Detect which cell encompasses the target text, then output its (X, Y) center coordinate. 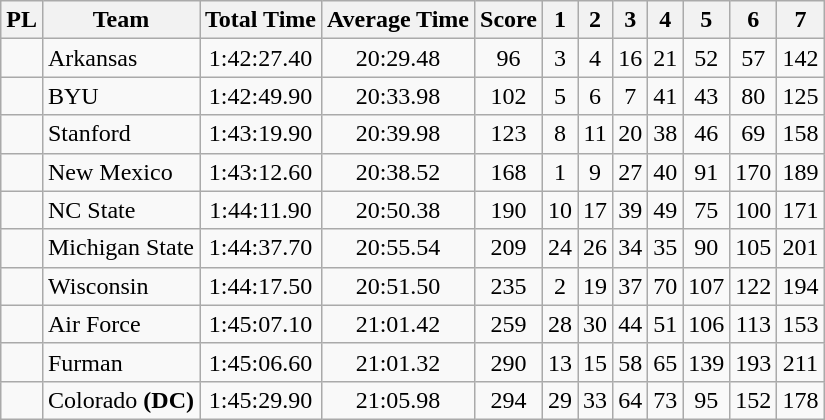
75 (706, 210)
39 (630, 210)
168 (509, 172)
1:44:11.90 (261, 210)
106 (706, 324)
1:45:06.60 (261, 362)
20:29.48 (398, 58)
49 (666, 210)
171 (800, 210)
43 (706, 96)
New Mexico (120, 172)
189 (800, 172)
20:55.54 (398, 248)
9 (596, 172)
113 (754, 324)
178 (800, 400)
28 (560, 324)
142 (800, 58)
1:44:37.70 (261, 248)
107 (706, 286)
35 (666, 248)
105 (754, 248)
27 (630, 172)
139 (706, 362)
158 (800, 134)
125 (800, 96)
20:38.52 (398, 172)
152 (754, 400)
20:39.98 (398, 134)
Colorado (DC) (120, 400)
290 (509, 362)
190 (509, 210)
100 (754, 210)
Average Time (398, 20)
80 (754, 96)
73 (666, 400)
1:43:12.60 (261, 172)
193 (754, 362)
57 (754, 58)
194 (800, 286)
21:01.32 (398, 362)
Total Time (261, 20)
70 (666, 286)
29 (560, 400)
96 (509, 58)
170 (754, 172)
20:50.38 (398, 210)
33 (596, 400)
Wisconsin (120, 286)
Air Force (120, 324)
40 (666, 172)
46 (706, 134)
PL (22, 20)
30 (596, 324)
1:43:19.90 (261, 134)
20 (630, 134)
10 (560, 210)
21 (666, 58)
1:44:17.50 (261, 286)
19 (596, 286)
38 (666, 134)
BYU (120, 96)
34 (630, 248)
Furman (120, 362)
16 (630, 58)
20:51.50 (398, 286)
17 (596, 210)
20:33.98 (398, 96)
1:42:49.90 (261, 96)
13 (560, 362)
52 (706, 58)
15 (596, 362)
1:45:29.90 (261, 400)
259 (509, 324)
1:42:27.40 (261, 58)
58 (630, 362)
NC State (120, 210)
Stanford (120, 134)
8 (560, 134)
95 (706, 400)
24 (560, 248)
201 (800, 248)
294 (509, 400)
Michigan State (120, 248)
64 (630, 400)
211 (800, 362)
102 (509, 96)
Score (509, 20)
153 (800, 324)
41 (666, 96)
1:45:07.10 (261, 324)
21:05.98 (398, 400)
Arkansas (120, 58)
69 (754, 134)
44 (630, 324)
123 (509, 134)
65 (666, 362)
11 (596, 134)
91 (706, 172)
122 (754, 286)
Team (120, 20)
51 (666, 324)
21:01.42 (398, 324)
90 (706, 248)
209 (509, 248)
235 (509, 286)
37 (630, 286)
26 (596, 248)
